Find where the given text appears and provide that cell's center as [X, Y] coordinate. 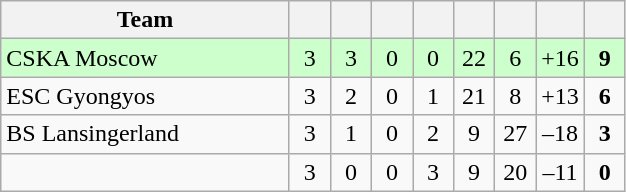
–18 [560, 134]
8 [516, 96]
CSKA Moscow [146, 58]
Team [146, 20]
+16 [560, 58]
+13 [560, 96]
27 [516, 134]
22 [474, 58]
20 [516, 172]
–11 [560, 172]
21 [474, 96]
BS Lansingerland [146, 134]
ESC Gyongyos [146, 96]
